Return the (x, y) coordinate for the center point of the cell that contains the specified text.  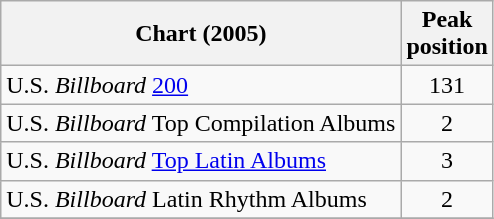
3 (447, 161)
131 (447, 85)
U.S. Billboard Top Compilation Albums (201, 123)
U.S. Billboard Latin Rhythm Albums (201, 199)
Chart (2005) (201, 34)
U.S. Billboard Top Latin Albums (201, 161)
Peakposition (447, 34)
U.S. Billboard 200 (201, 85)
